Return (X, Y) of the center of cell containing provided text 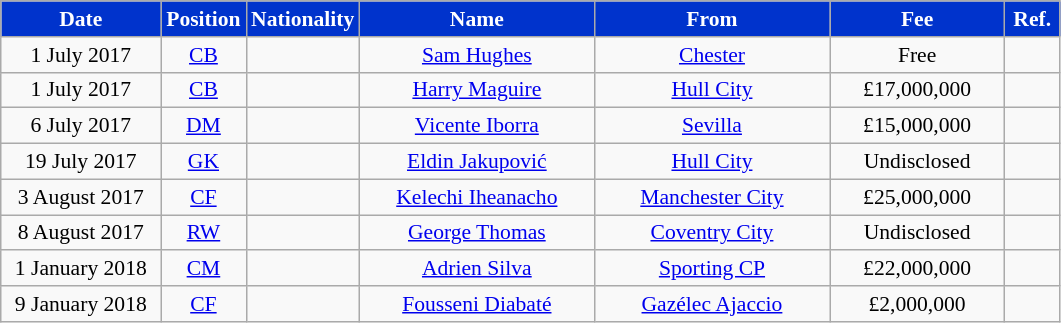
GK (204, 162)
Sporting CP (712, 269)
Date (81, 19)
Kelechi Iheanacho (476, 197)
£15,000,000 (918, 126)
Gazélec Ajaccio (712, 304)
CM (204, 269)
Coventry City (712, 233)
Sevilla (712, 126)
£22,000,000 (918, 269)
From (712, 19)
Free (918, 55)
1 January 2018 (81, 269)
Position (204, 19)
£25,000,000 (918, 197)
£17,000,000 (918, 90)
Ref. (1032, 19)
George Thomas (476, 233)
Eldin Jakupović (476, 162)
3 August 2017 (81, 197)
Vicente Iborra (476, 126)
Nationality (302, 19)
6 July 2017 (81, 126)
Adrien Silva (476, 269)
Harry Maguire (476, 90)
Chester (712, 55)
Fee (918, 19)
9 January 2018 (81, 304)
DM (204, 126)
RW (204, 233)
Sam Hughes (476, 55)
Name (476, 19)
Manchester City (712, 197)
19 July 2017 (81, 162)
Fousseni Diabaté (476, 304)
8 August 2017 (81, 233)
£2,000,000 (918, 304)
